From the cell containing the given text, extract its center point as (X, Y) coordinate. 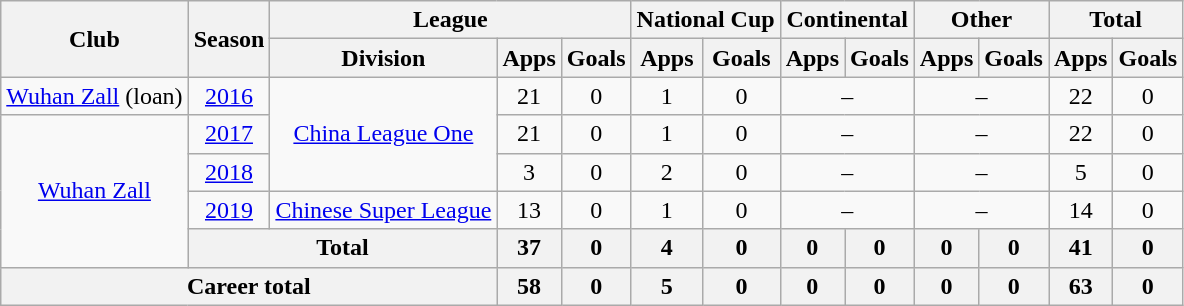
Chinese Super League (384, 210)
Wuhan Zall (loan) (94, 96)
2019 (229, 210)
14 (1080, 210)
2016 (229, 96)
Other (981, 20)
Season (229, 39)
13 (529, 210)
37 (529, 248)
Continental (847, 20)
4 (667, 248)
Career total (249, 286)
3 (529, 172)
National Cup (706, 20)
China League One (384, 134)
41 (1080, 248)
Club (94, 39)
2018 (229, 172)
League (450, 20)
2 (667, 172)
58 (529, 286)
Wuhan Zall (94, 191)
63 (1080, 286)
Division (384, 58)
2017 (229, 134)
